From the cell containing the given text, extract its center point as [X, Y] coordinate. 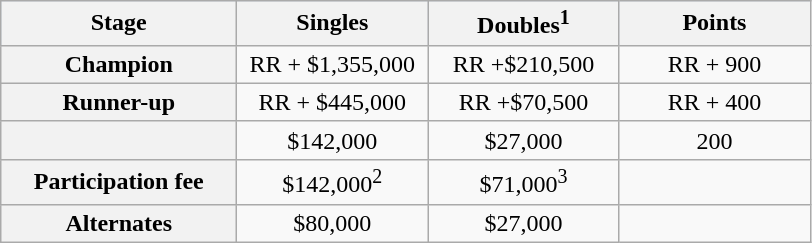
Champion [119, 64]
Runner-up [119, 102]
RR + $1,355,000 [332, 64]
RR + $445,000 [332, 102]
Doubles1 [524, 24]
$142,0002 [332, 182]
$142,000 [332, 140]
Participation fee [119, 182]
Singles [332, 24]
200 [714, 140]
$71,0003 [524, 182]
RR + 900 [714, 64]
$80,000 [332, 223]
Stage [119, 24]
RR +$210,500 [524, 64]
Points [714, 24]
RR +$70,500 [524, 102]
RR + 400 [714, 102]
Alternates [119, 223]
